Search for the cell housing the specified text and yield its [X, Y] center coordinate. 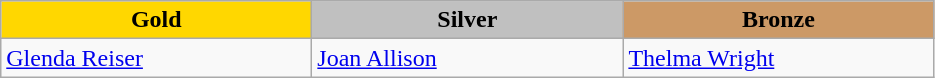
Silver [468, 20]
Thelma Wright [778, 58]
Bronze [778, 20]
Gold [156, 20]
Joan Allison [468, 58]
Glenda Reiser [156, 58]
